Search for the cell housing the specified text and yield its [X, Y] center coordinate. 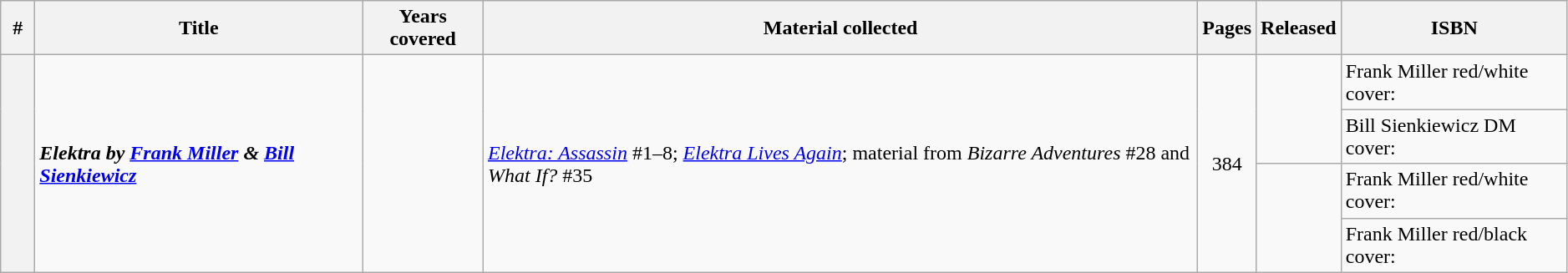
Title [199, 28]
Elektra: Assassin #1–8; Elektra Lives Again; material from Bizarre Adventures #28 and What If? #35 [840, 164]
384 [1227, 164]
# [18, 28]
Pages [1227, 28]
Bill Sienkiewicz DM cover: [1454, 137]
Years covered [423, 28]
Material collected [840, 28]
Elektra by Frank Miller & Bill Sienkiewicz [199, 164]
Released [1299, 28]
Frank Miller red/black cover: [1454, 245]
ISBN [1454, 28]
